Find where the given text appears and provide that cell's center as [x, y] coordinate. 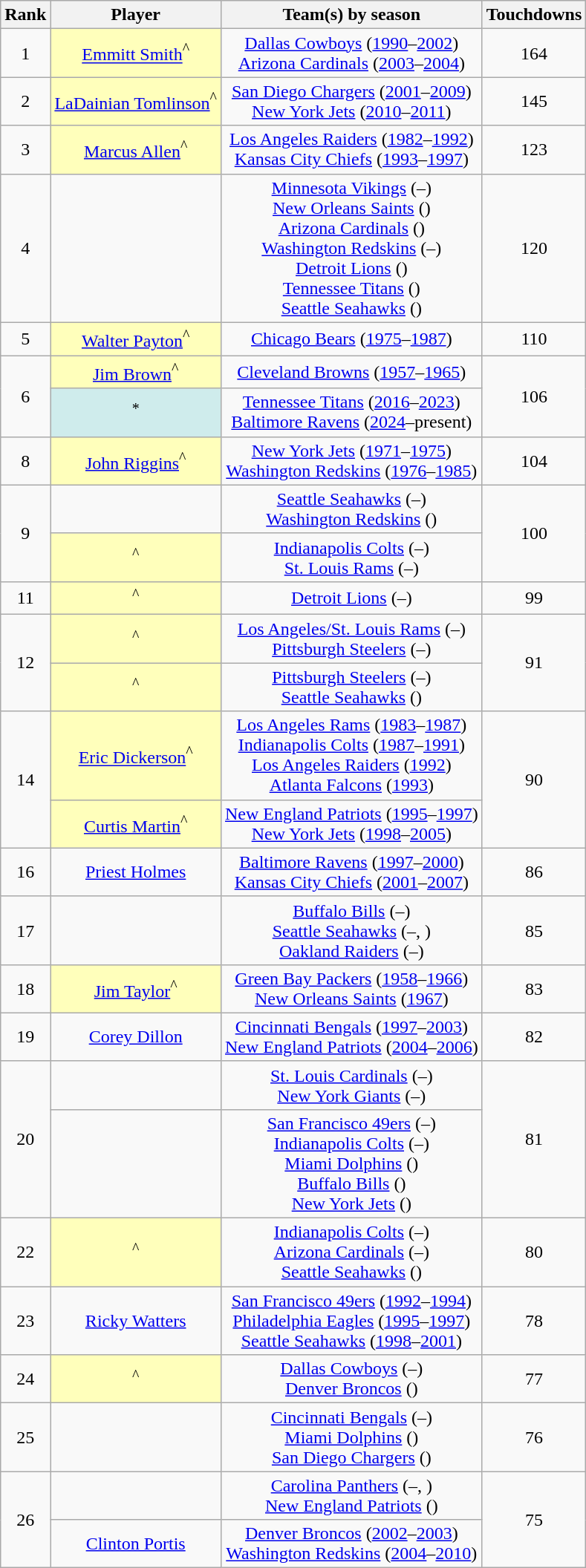
8 [25, 460]
80 [534, 1252]
Minnesota Vikings (–)New Orleans Saints ()Arizona Cardinals ()Washington Redskins (–)Detroit Lions ()Tennessee Titans ()Seattle Seahawks () [351, 248]
LaDainian Tomlinson^ [136, 101]
Indianapolis Colts (–)Arizona Cardinals (–)Seattle Seahawks () [351, 1252]
Priest Holmes [136, 872]
12 [25, 663]
New England Patriots (1995–1997)New York Jets (1998–2005) [351, 824]
Player [136, 15]
24 [25, 1379]
Rank [25, 15]
Ricky Watters [136, 1321]
Corey Dillon [136, 1036]
5 [25, 339]
San Diego Chargers (2001–2009)New York Jets (2010–2011) [351, 101]
Clinton Portis [136, 1544]
83 [534, 989]
81 [534, 1139]
145 [534, 101]
3 [25, 150]
16 [25, 872]
Los Angeles/St. Louis Rams (–)Pittsburgh Steelers (–) [351, 638]
Baltimore Ravens (1997–2000)Kansas City Chiefs (2001–2007) [351, 872]
Buffalo Bills (–)Seattle Seahawks (–, )Oakland Raiders (–) [351, 930]
22 [25, 1252]
Los Angeles Rams (1983–1987)Indianapolis Colts (1987–1991)Los Angeles Raiders (1992)Atlanta Falcons (1993) [351, 756]
120 [534, 248]
Seattle Seahawks (–)Washington Redskins () [351, 509]
20 [25, 1139]
Dallas Cowboys (–)Denver Broncos () [351, 1379]
23 [25, 1321]
Emmitt Smith^ [136, 53]
18 [25, 989]
Pittsburgh Steelers (–)Seattle Seahawks () [351, 687]
86 [534, 872]
Cleveland Browns (1957–1965) [351, 373]
Marcus Allen^ [136, 150]
100 [534, 533]
19 [25, 1036]
91 [534, 663]
1 [25, 53]
New York Jets (1971–1975)Washington Redskins (1976–1985) [351, 460]
Dallas Cowboys (1990–2002)Arizona Cardinals (2003–2004) [351, 53]
110 [534, 339]
9 [25, 533]
75 [534, 1520]
6 [25, 396]
Team(s) by season [351, 15]
4 [25, 248]
85 [534, 930]
Carolina Panthers (–, )New England Patriots () [351, 1495]
25 [25, 1437]
26 [25, 1520]
Cincinnati Bengals (1997–2003)New England Patriots (2004–2006) [351, 1036]
90 [534, 780]
77 [534, 1379]
* [136, 413]
2 [25, 101]
17 [25, 930]
Eric Dickerson^ [136, 756]
Curtis Martin^ [136, 824]
Los Angeles Raiders (1982–1992)Kansas City Chiefs (1993–1997) [351, 150]
106 [534, 396]
123 [534, 150]
78 [534, 1321]
St. Louis Cardinals (–)New York Giants (–) [351, 1085]
Chicago Bears (1975–1987) [351, 339]
Jim Taylor^ [136, 989]
San Francisco 49ers (1992–1994)Philadelphia Eagles (1995–1997)Seattle Seahawks (1998–2001) [351, 1321]
Tennessee Titans (2016–2023)Baltimore Ravens (2024–present) [351, 413]
99 [534, 598]
11 [25, 598]
Green Bay Packers (1958–1966)New Orleans Saints (1967) [351, 989]
Cincinnati Bengals (–)Miami Dolphins ()San Diego Chargers () [351, 1437]
14 [25, 780]
76 [534, 1437]
104 [534, 460]
John Riggins^ [136, 460]
164 [534, 53]
Touchdowns [534, 15]
Jim Brown^ [136, 373]
Detroit Lions (–) [351, 598]
Indianapolis Colts (–)St. Louis Rams (–) [351, 557]
Denver Broncos (2002–2003)Washington Redskins (2004–2010) [351, 1544]
82 [534, 1036]
Walter Payton^ [136, 339]
San Francisco 49ers (–)Indianapolis Colts (–)Miami Dolphins ()Buffalo Bills ()New York Jets () [351, 1164]
